Find where the given text appears and provide that cell's center as (x, y) coordinate. 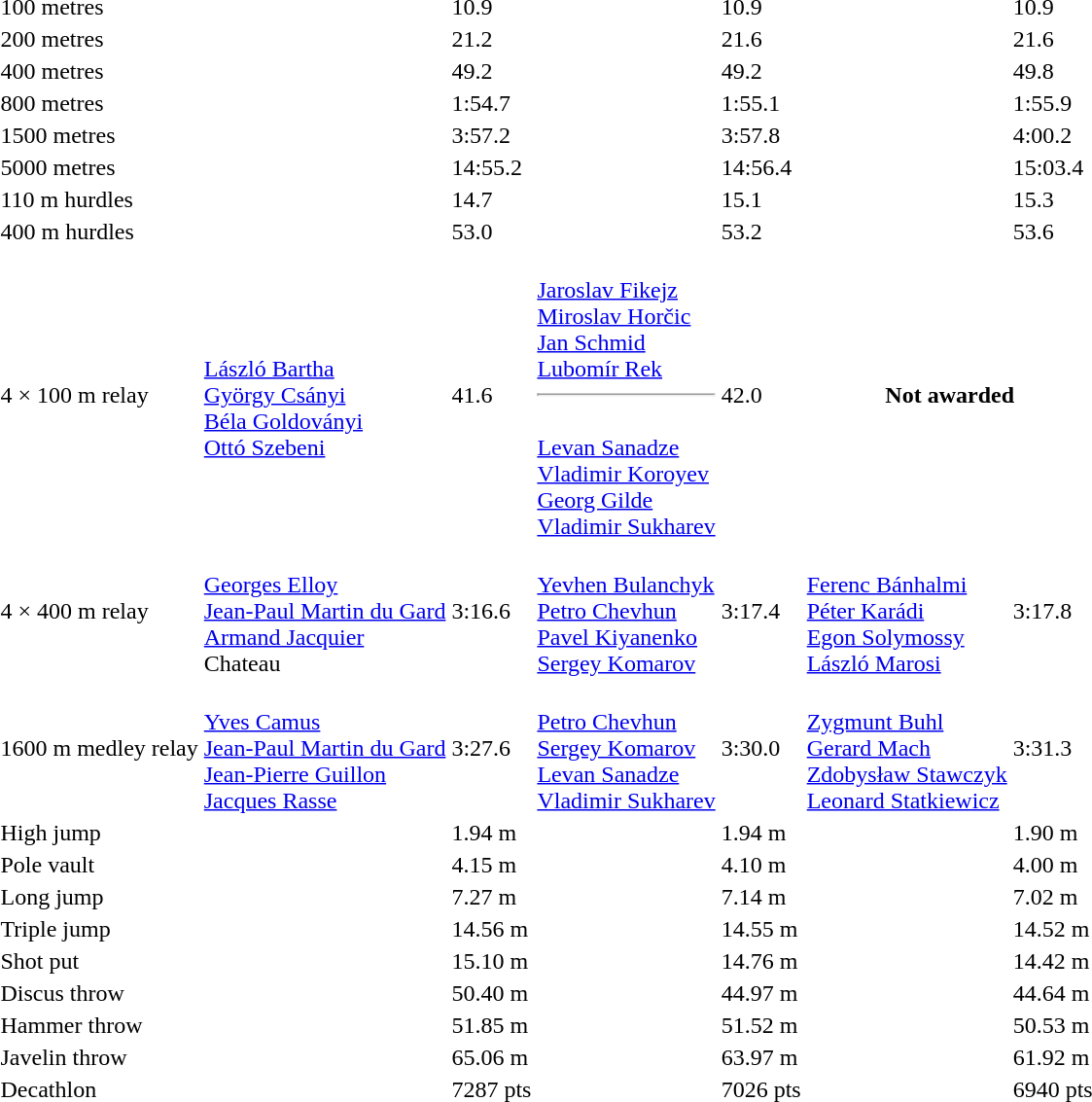
50.40 m (492, 993)
53.2 (760, 231)
Georges ElloyJean-Paul Martin du GardArmand JacquierChateau (325, 611)
14.55 m (760, 929)
1:54.7 (492, 103)
7.27 m (492, 897)
4.10 m (760, 865)
14:56.4 (760, 167)
63.97 m (760, 1057)
42.0 (760, 395)
44.97 m (760, 993)
3:27.6 (492, 748)
3:17.4 (760, 611)
3:57.8 (760, 135)
14.76 m (760, 961)
15.1 (760, 199)
21.6 (760, 39)
51.85 m (492, 1025)
14.7 (492, 199)
3:16.6 (492, 611)
3:30.0 (760, 748)
Ferenc BánhalmiPéter KarádiEgon SolymossyLászló Marosi (906, 611)
4.15 m (492, 865)
Zygmunt BuhlGerard MachZdobysław StawczykLeonard Statkiewicz (906, 748)
21.2 (492, 39)
3:57.2 (492, 135)
51.52 m (760, 1025)
Petro ChevhunSergey KomarovLevan SanadzeVladimir Sukharev (626, 748)
15.10 m (492, 961)
Jaroslav FikejzMiroslav HorčicJan SchmidLubomír RekLevan SanadzeVladimir KoroyevGeorg GildeVladimir Sukharev (626, 395)
László BarthaGyörgy CsányiBéla GoldoványiOttó Szebeni (325, 395)
41.6 (492, 395)
Yves CamusJean-Paul Martin du GardJean-Pierre GuillonJacques Rasse (325, 748)
14.56 m (492, 929)
53.0 (492, 231)
65.06 m (492, 1057)
1:55.1 (760, 103)
Yevhen BulanchykPetro ChevhunPavel KiyanenkoSergey Komarov (626, 611)
14:55.2 (492, 167)
7.14 m (760, 897)
